Return [X, Y] of the center of cell containing provided text 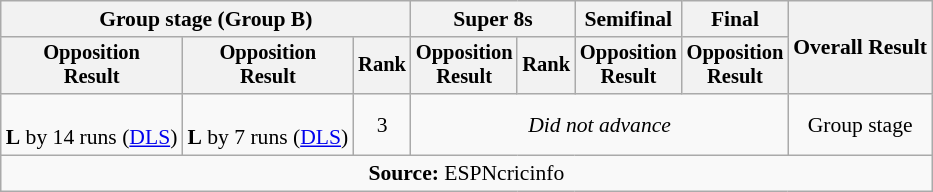
Super 8s [493, 19]
Semifinal [628, 19]
Did not advance [600, 124]
Source: ESPNcricinfo [466, 174]
Group stage (Group B) [206, 19]
L by 7 runs (DLS) [268, 124]
L by 14 runs (DLS) [92, 124]
3 [382, 124]
Group stage [860, 124]
Final [736, 19]
Overall Result [860, 48]
